Detect which cell encompasses the target text, then output its [X, Y] center coordinate. 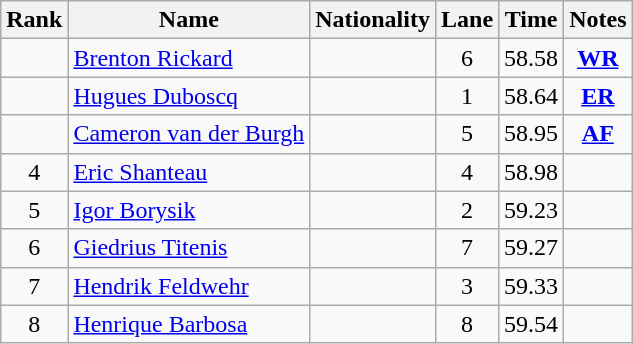
58.64 [532, 96]
2 [466, 210]
Name [189, 20]
Time [532, 20]
3 [466, 286]
Hugues Duboscq [189, 96]
Hendrik Feldwehr [189, 286]
ER [598, 96]
59.54 [532, 324]
1 [466, 96]
AF [598, 134]
Nationality [373, 20]
58.95 [532, 134]
Henrique Barbosa [189, 324]
58.58 [532, 58]
Giedrius Titenis [189, 248]
59.33 [532, 286]
Cameron van der Burgh [189, 134]
59.23 [532, 210]
58.98 [532, 172]
Lane [466, 20]
WR [598, 58]
Igor Borysik [189, 210]
Brenton Rickard [189, 58]
Rank [34, 20]
Eric Shanteau [189, 172]
59.27 [532, 248]
Notes [598, 20]
